Determine the (X, Y) coordinate at the center of the cell enclosing the given text.  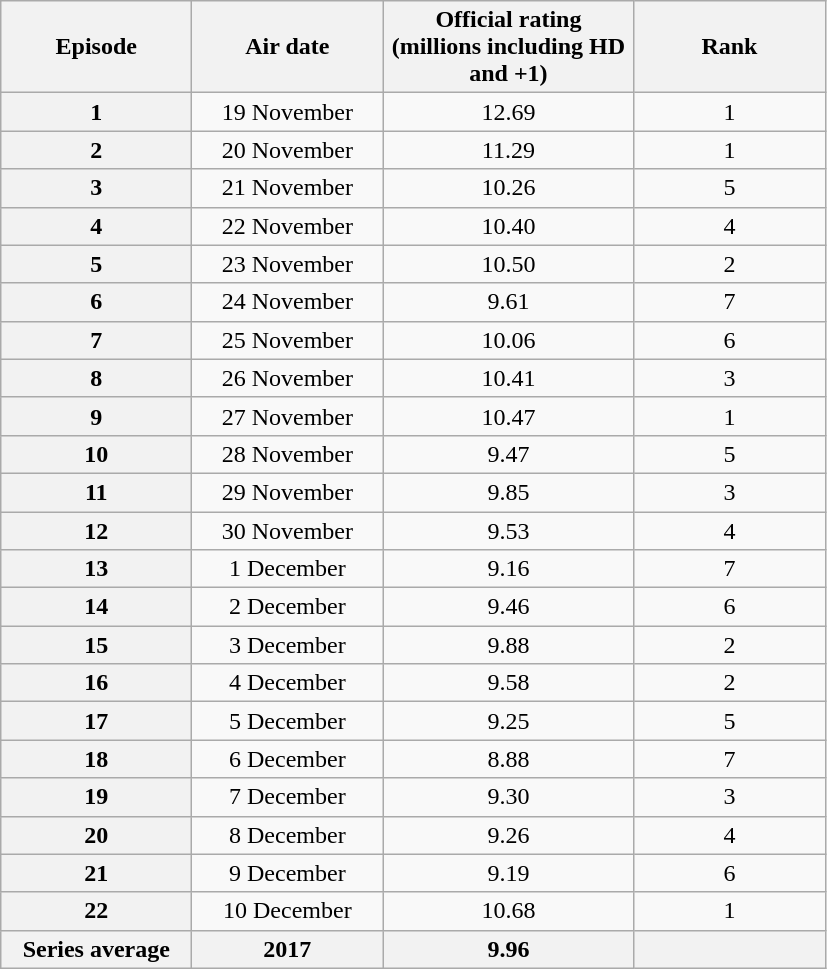
17 (96, 721)
4 December (288, 683)
10.06 (508, 340)
9 (96, 416)
22 November (288, 226)
20 November (288, 150)
19 (96, 797)
16 (96, 683)
29 November (288, 492)
12 (96, 531)
9.53 (508, 531)
7 December (288, 797)
2 December (288, 607)
12.69 (508, 112)
5 December (288, 721)
9.88 (508, 645)
15 (96, 645)
Official rating(millions including HD and +1) (508, 47)
11 (96, 492)
14 (96, 607)
10.50 (508, 264)
24 November (288, 302)
9.47 (508, 454)
2017 (288, 949)
28 November (288, 454)
8 December (288, 835)
11.29 (508, 150)
9.25 (508, 721)
25 November (288, 340)
13 (96, 569)
10.41 (508, 378)
10.47 (508, 416)
30 November (288, 531)
10 December (288, 911)
10.26 (508, 188)
8.88 (508, 759)
8 (96, 378)
27 November (288, 416)
10.40 (508, 226)
9 December (288, 873)
21 (96, 873)
9.85 (508, 492)
9.19 (508, 873)
6 December (288, 759)
Rank (730, 47)
26 November (288, 378)
Air date (288, 47)
23 November (288, 264)
1 December (288, 569)
Episode (96, 47)
9.16 (508, 569)
9.96 (508, 949)
9.58 (508, 683)
9.26 (508, 835)
9.46 (508, 607)
18 (96, 759)
10.68 (508, 911)
Series average (96, 949)
19 November (288, 112)
3 December (288, 645)
20 (96, 835)
21 November (288, 188)
9.30 (508, 797)
22 (96, 911)
9.61 (508, 302)
10 (96, 454)
